Search for the cell housing the specified text and yield its [x, y] center coordinate. 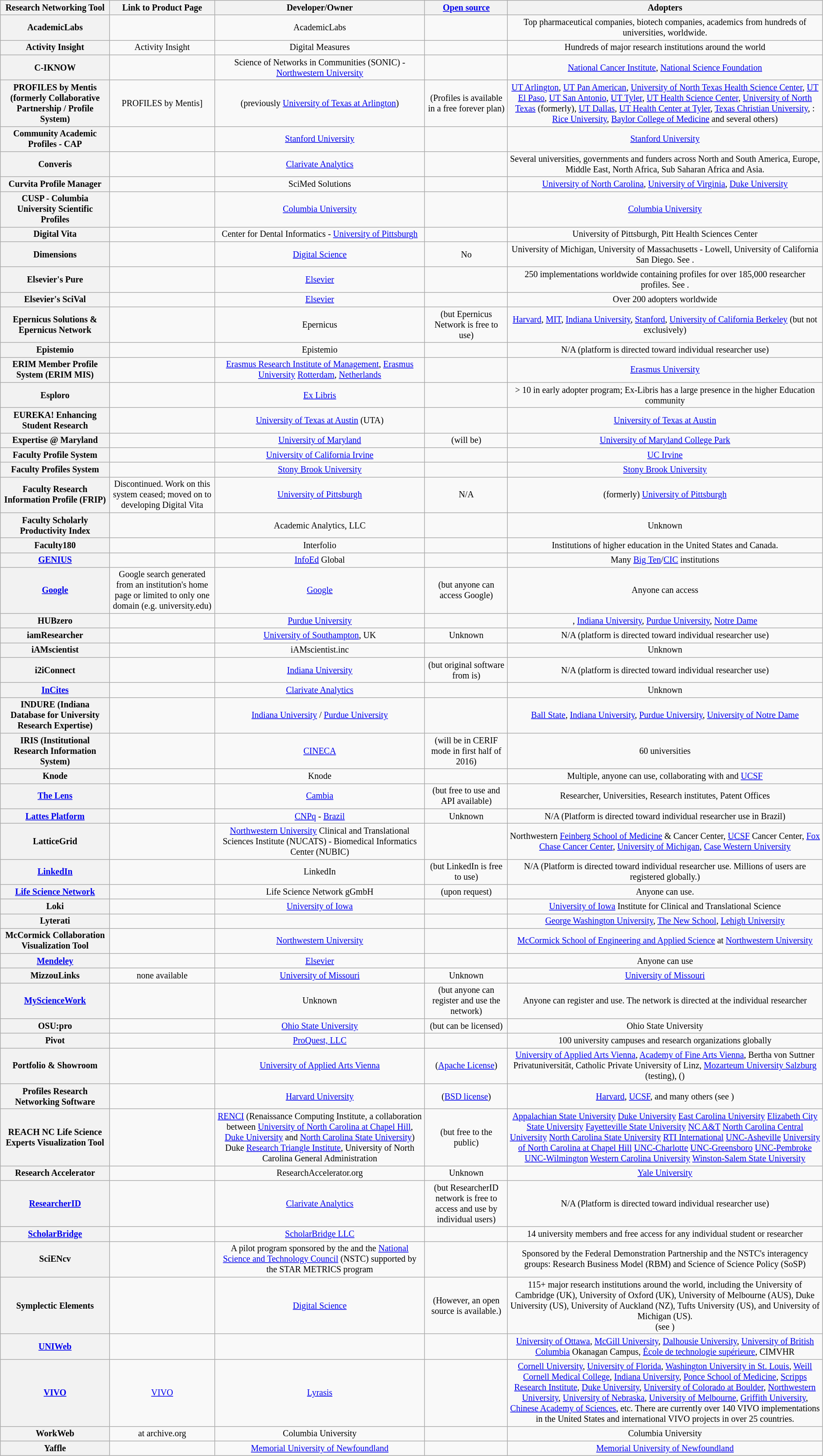
Hundreds of major research institutions around the world [665, 47]
Anyone can use [665, 961]
100 university campuses and research organizations globally [665, 1041]
InfoEd Global [320, 560]
Life Science Network [55, 892]
(Profiles is available in a free forever plan) [467, 103]
MyScienceWork [55, 1001]
N/A [467, 495]
Harvard, MIT, Indiana University, Stanford, University of California Berkeley (but not exclusively) [665, 325]
The Lens [55, 796]
> 10 in early adopter program; Ex-Libris has a large presence in the higher Education community [665, 396]
Dimensions [55, 254]
ResearcherID [55, 1203]
(will be) [467, 440]
Developer/Owner [320, 8]
(but anyone can register and use the network) [467, 1001]
Faculty Scholarly Productivity Index [55, 525]
Anyone can use. [665, 892]
University of Michigan, University of Massachusetts - Lowell, University of California San Diego. See . [665, 254]
Erasmus University [665, 370]
Link to Product Page [162, 8]
Indiana University [320, 670]
HUBzero [55, 621]
(but free to use and API available) [467, 796]
Center for Dental Informatics - University of Pittsburgh [320, 234]
Faculty Profiles System [55, 469]
Profiles Research Networking Software [55, 1096]
(Apache License) [467, 1066]
McCormick School of Engineering and Applied Science at Northwestern University [665, 941]
WorkWeb [55, 1434]
N/A (Platform is directed toward individual researcher use in Brazil) [665, 816]
IRIS (Institutional Research Information System) [55, 751]
Discontinued. Work on this system ceased; moved on to developing Digital Vita [162, 495]
(will be in CERIF mode in first half of 2016) [467, 751]
N/A (Platform is directed toward individual researcher use) [665, 1203]
14 university members and free access for any individual student or researcher [665, 1234]
Mendeley [55, 961]
Academic Analytics, LLC [320, 525]
Indiana University / Purdue University [320, 716]
National Cancer Institute, National Science Foundation [665, 68]
iAMscientist [55, 650]
60 universities [665, 751]
Pivot [55, 1041]
PROFILES by Mentis (formerly Collaborative Partnership / Profile System) [55, 103]
Converis [55, 164]
(upon request) [467, 892]
Over 200 adopters worldwide [665, 300]
Digital Measures [320, 47]
University of Texas at Austin (UTA) [320, 420]
Top pharmaceutical companies, biotech companies, academics from hundreds of universities, worldwide. [665, 28]
REACH NC Life Science Experts Visualization Tool [55, 1138]
SciENcv [55, 1260]
(but free to the public) [467, 1138]
George Washington University, The New School, Lehigh University [665, 921]
(formerly) University of Pittsburgh [665, 495]
University of Maryland College Park [665, 440]
Epernicus Solutions & Epernicus Network [55, 325]
Erasmus Research Institute of Management, Erasmus University Rotterdam, Netherlands [320, 370]
Faculty180 [55, 546]
Institutions of higher education in the United States and Canada. [665, 546]
Elsevier's SciVal [55, 300]
CUSP - Columbia University Scientific Profiles [55, 210]
ProQuest, LLC [320, 1041]
Open source [467, 8]
Google search generated from an institution's home page or limited to only one domain (e.g. university.edu) [162, 590]
Several universities, governments and funders across North and South America, Europe, Middle East, North Africa, Sub Saharan Africa and Asia. [665, 164]
Yaffle [55, 1448]
Digital Vita [55, 234]
UC Irvine [665, 455]
Community Academic Profiles - CAP [55, 139]
Lattes Platform [55, 816]
OSU:pro [55, 1026]
(previously University of Texas at Arlington) [320, 103]
(but Epernicus Network is free to use) [467, 325]
Life Science Network gGmbH [320, 892]
InCites [55, 690]
Faculty Profile System [55, 455]
(BSD license) [467, 1096]
University of Southampton, UK [320, 636]
Multiple, anyone can use, collaborating with and UCSF [665, 776]
McCormick Collaboration Visualization Tool [55, 941]
Epernicus [320, 325]
Curvita Profile Manager [55, 184]
ScholarBridge LLC [320, 1234]
250 implementations worldwide containing profiles for over 185,000 researcher profiles. See . [665, 280]
(but LinkedIn is free to use) [467, 872]
Anyone can access [665, 590]
LatticeGrid [55, 841]
, Indiana University, Purdue University, Notre Dame [665, 621]
University of Pittsburgh, Pitt Health Sciences Center [665, 234]
University of Pittsburgh [320, 495]
Many Big Ten/CIC institutions [665, 560]
CNPq - Brazil [320, 816]
GENIUS [55, 560]
University of Iowa [320, 906]
University of Iowa Institute for Clinical and Translational Science [665, 906]
Lyterati [55, 921]
University of Texas at Austin [665, 420]
Harvard, UCSF, and many others (see ) [665, 1096]
Portfolio & Showroom [55, 1066]
University of North Carolina, University of Virginia, Duke University [665, 184]
Interfolio [320, 546]
Northwestern University Clinical and Translational Sciences Institute (NUCATS) - Biomedical Informatics Center (NUBIC) [320, 841]
Researcher, Universities, Research institutes, Patent Offices [665, 796]
Ball State, Indiana University, Purdue University, University of Notre Dame [665, 716]
(However, an open source is available.) [467, 1305]
ScholarBridge [55, 1234]
iamResearcher [55, 636]
Purdue University [320, 621]
Science of Networks in Communities (SONIC) - Northwestern University [320, 68]
none available [162, 975]
No [467, 254]
N/A (Platform is directed toward individual researcher use. Millions of users are registered globally.) [665, 872]
ResearchAccelerator.org [320, 1174]
Anyone can register and use. The network is directed at the individual researcher [665, 1001]
Research Accelerator [55, 1174]
INDURE (Indiana Database for University Research Expertise) [55, 716]
University of Applied Arts Vienna [320, 1066]
Northwestern University [320, 941]
Yale University [665, 1174]
iAMscientist.inc [320, 650]
Faculty Research Information Profile (FRIP) [55, 495]
ERIM Member Profile System (ERIM MIS) [55, 370]
Elsevier's Pure [55, 280]
MizzouLinks [55, 975]
Cambia [320, 796]
(but anyone can access Google) [467, 590]
SciMed Solutions [320, 184]
(but can be licensed) [467, 1026]
EUREKA! Enhancing Student Research [55, 420]
Loki [55, 906]
i2iConnect [55, 670]
Esploro [55, 396]
Harvard University [320, 1096]
UNIWeb [55, 1346]
Symplectic Elements [55, 1305]
at archive.org [162, 1434]
(but ResearcherID network is free to access and use by individual users) [467, 1203]
PROFILES by Mentis] [162, 103]
Adopters [665, 8]
Expertise @ Maryland [55, 440]
CINECA [320, 751]
University of Maryland [320, 440]
Research Networking Tool [55, 8]
Lyrasis [320, 1393]
(but original software from is) [467, 670]
University of California Irvine [320, 455]
Ex Libris [320, 396]
A pilot program sponsored by the and the National Science and Technology Council (NSTC) supported by the STAR METRICS program [320, 1260]
C-IKNOW [55, 68]
